Locate the cell with the specified text and output its [x, y] center coordinate. 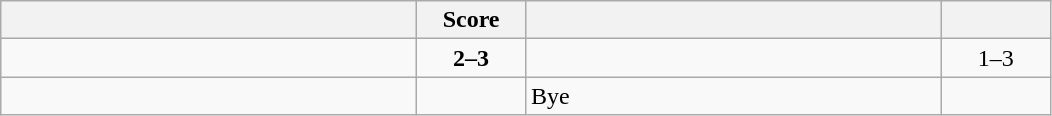
Bye [733, 96]
2–3 [472, 58]
1–3 [996, 58]
Score [472, 20]
